Search for the cell housing the specified text and yield its (X, Y) center coordinate. 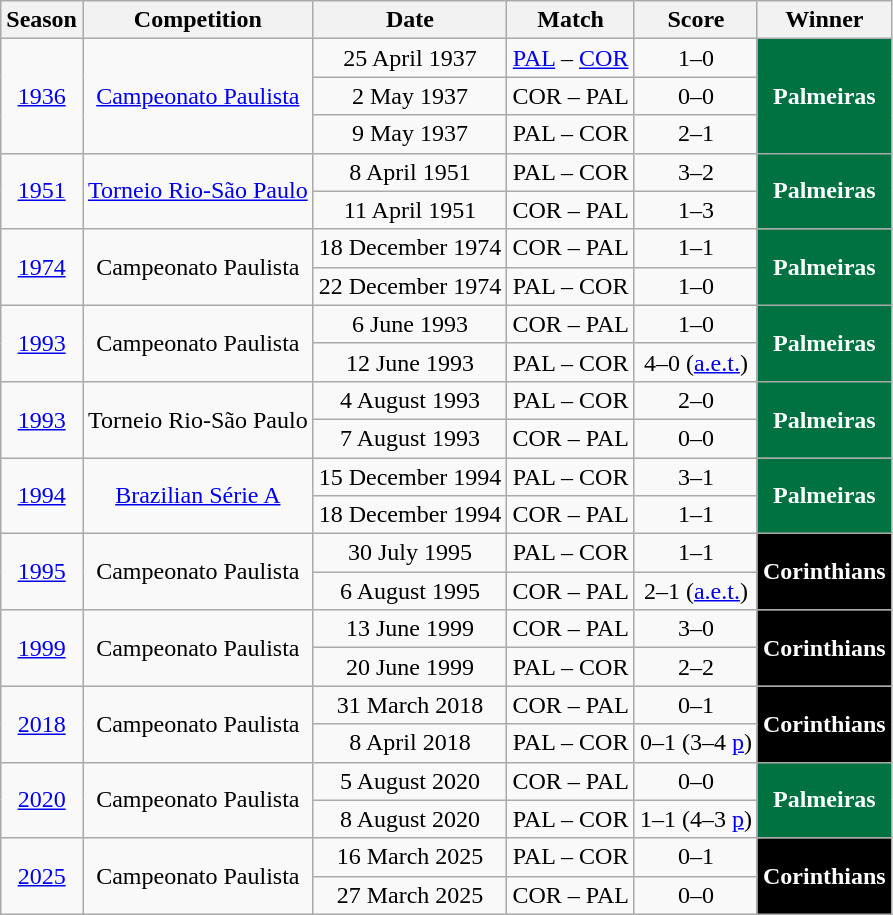
11 April 1951 (410, 210)
1974 (42, 267)
6 June 1993 (410, 324)
Competition (198, 20)
18 December 1994 (410, 515)
Date (410, 20)
0–1 (3–4 p) (696, 743)
1936 (42, 96)
6 August 1995 (410, 591)
12 June 1993 (410, 362)
2025 (42, 876)
1994 (42, 496)
2–2 (696, 667)
25 April 1937 (410, 58)
8 August 2020 (410, 819)
5 August 2020 (410, 781)
4–0 (a.e.t.) (696, 362)
Brazilian Série A (198, 496)
20 June 1999 (410, 667)
1995 (42, 572)
30 July 1995 (410, 553)
2020 (42, 800)
Match (571, 20)
Season (42, 20)
1951 (42, 191)
18 December 1974 (410, 248)
8 April 1951 (410, 172)
Winner (824, 20)
3–1 (696, 477)
22 December 1974 (410, 286)
2018 (42, 724)
8 April 2018 (410, 743)
1999 (42, 648)
15 December 1994 (410, 477)
13 June 1999 (410, 629)
1–3 (696, 210)
4 August 1993 (410, 400)
2 May 1937 (410, 96)
3–0 (696, 629)
7 August 1993 (410, 438)
Score (696, 20)
27 March 2025 (410, 895)
2–1 (a.e.t.) (696, 591)
16 March 2025 (410, 857)
2–0 (696, 400)
1–1 (4–3 p) (696, 819)
9 May 1937 (410, 134)
31 March 2018 (410, 705)
2–1 (696, 134)
3–2 (696, 172)
